Determine the [X, Y] coordinate at the center of the cell enclosing the given text.  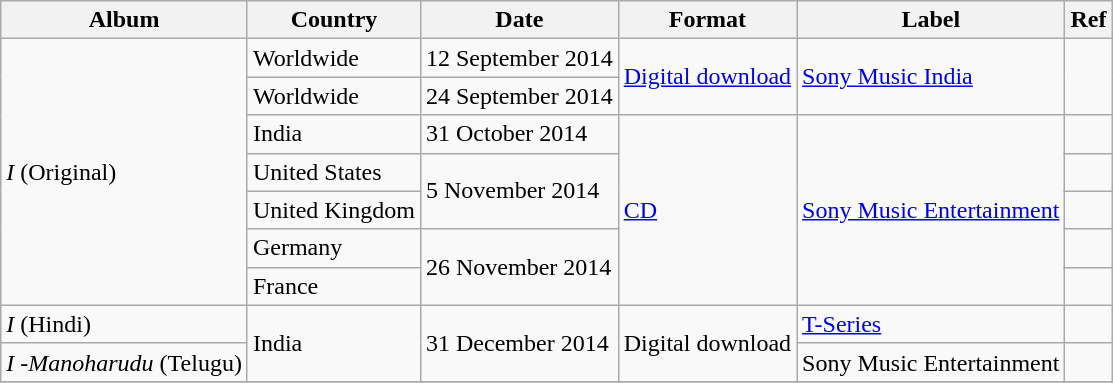
United Kingdom [334, 210]
United States [334, 172]
26 November 2014 [519, 267]
24 September 2014 [519, 96]
I -Manoharudu (Telugu) [124, 362]
Format [707, 20]
31 October 2014 [519, 134]
12 September 2014 [519, 58]
Sony Music India [931, 77]
I (Original) [124, 172]
Ref [1088, 20]
Label [931, 20]
Country [334, 20]
Germany [334, 248]
France [334, 286]
5 November 2014 [519, 191]
I (Hindi) [124, 324]
31 December 2014 [519, 343]
Date [519, 20]
CD [707, 210]
T-Series [931, 324]
Album [124, 20]
